From the cell containing the given text, extract its center point as (X, Y) coordinate. 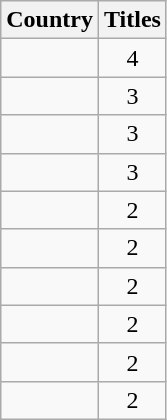
Country (50, 20)
Titles (132, 20)
4 (132, 58)
